Identify which cell holds the provided text, then report its [X, Y] central coordinate. 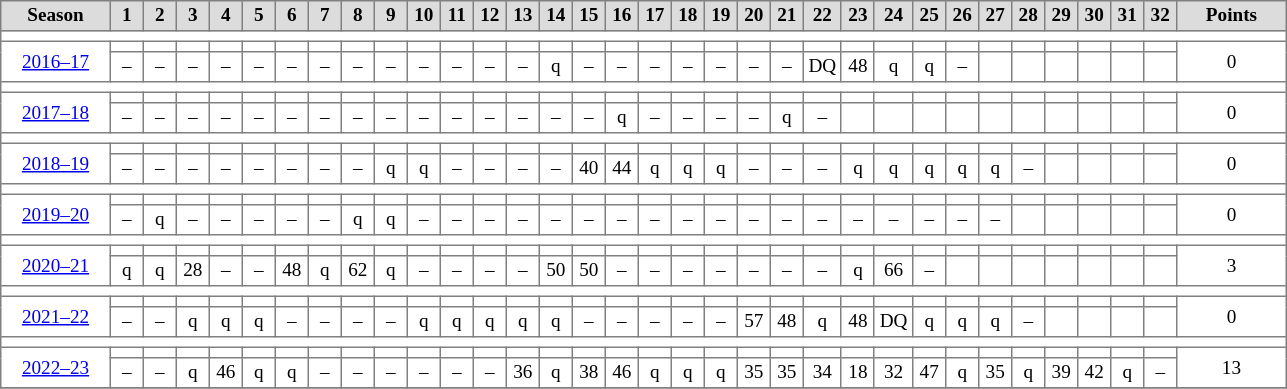
7 [324, 16]
11 [456, 16]
34 [822, 373]
31 [1128, 16]
14 [556, 16]
22 [822, 16]
36 [522, 373]
20 [754, 16]
2020–21 [56, 265]
66 [893, 271]
40 [588, 169]
24 [893, 16]
26 [962, 16]
Points [1232, 16]
44 [622, 169]
25 [930, 16]
15 [588, 16]
6 [292, 16]
29 [1062, 16]
10 [424, 16]
16 [622, 16]
38 [588, 373]
Season [56, 16]
19 [720, 16]
4 [226, 16]
2017–18 [56, 112]
2019–20 [56, 214]
30 [1094, 16]
2022–23 [56, 367]
57 [754, 322]
5 [258, 16]
1 [126, 16]
23 [858, 16]
2018–19 [56, 163]
2 [160, 16]
17 [654, 16]
21 [786, 16]
12 [490, 16]
9 [390, 16]
2021–22 [56, 316]
42 [1094, 373]
2016–17 [56, 61]
62 [358, 271]
47 [930, 373]
27 [996, 16]
8 [358, 16]
39 [1062, 373]
